Return (x, y) of the center of cell containing provided text 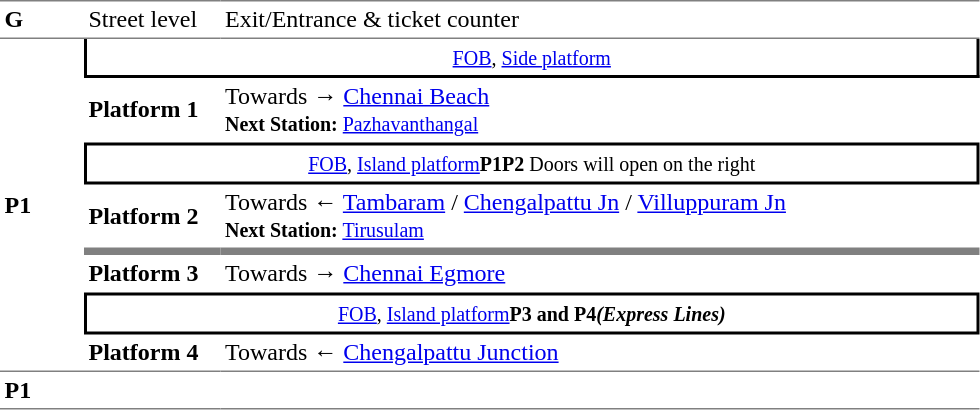
Exit/Entrance & ticket counter (600, 20)
FOB, Side platform (532, 58)
Platform 1 (152, 110)
Towards ← Tambaram / Chengalpattu Jn / Villuppuram JnNext Station: Tirusulam (600, 219)
Platform 4 (152, 353)
FOB, Island platformP3 and P4(Express Lines) (532, 313)
Platform 2 (152, 219)
Platform 3 (152, 274)
G (42, 20)
FOB, Island platformP1P2 Doors will open on the right (532, 163)
Street level (152, 20)
Towards → Chennai BeachNext Station: Pazhavanthangal (600, 110)
Towards → Chennai Egmore (600, 274)
Towards ← Chengalpattu Junction (600, 353)
